Detect which cell encompasses the target text, then output its (x, y) center coordinate. 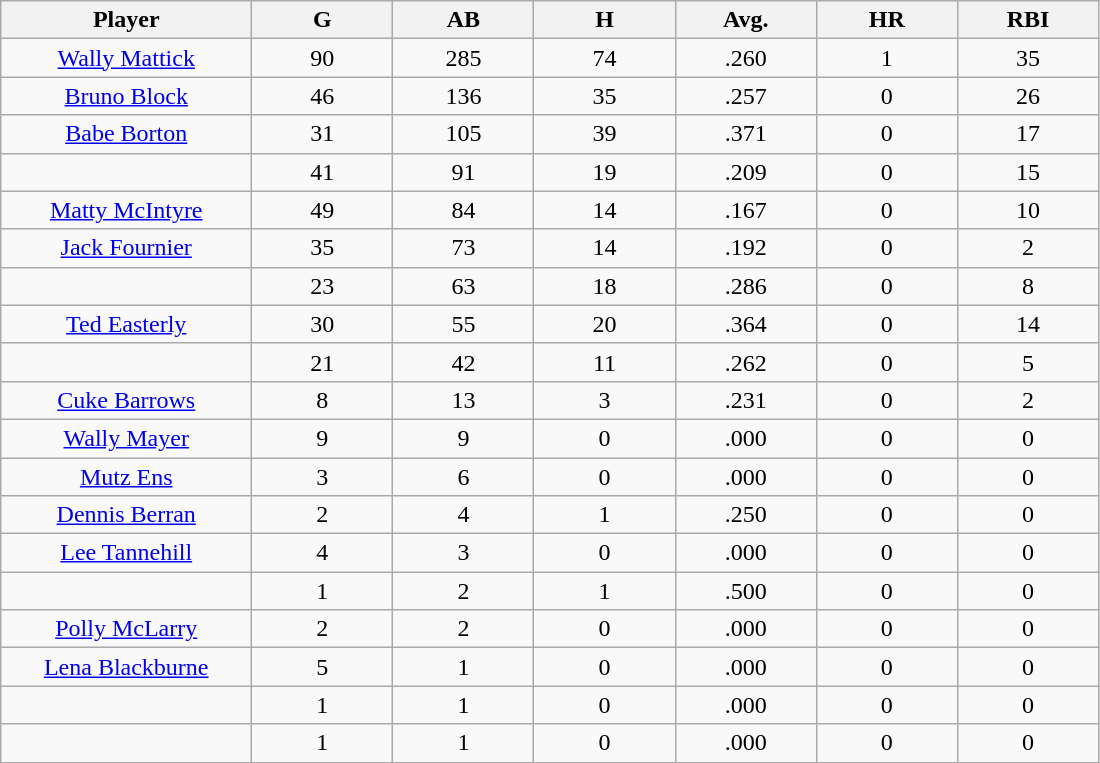
41 (322, 172)
21 (322, 362)
49 (322, 210)
73 (464, 248)
31 (322, 134)
.260 (746, 58)
.192 (746, 248)
Wally Mayer (126, 438)
.371 (746, 134)
G (322, 20)
Mutz Ens (126, 477)
Cuke Barrows (126, 400)
74 (604, 58)
90 (322, 58)
39 (604, 134)
15 (1028, 172)
23 (322, 286)
.250 (746, 515)
18 (604, 286)
Lena Blackburne (126, 667)
55 (464, 324)
.231 (746, 400)
.209 (746, 172)
RBI (1028, 20)
.262 (746, 362)
.500 (746, 591)
.364 (746, 324)
19 (604, 172)
AB (464, 20)
Avg. (746, 20)
63 (464, 286)
Ted Easterly (126, 324)
Polly McLarry (126, 629)
26 (1028, 96)
6 (464, 477)
.167 (746, 210)
91 (464, 172)
Lee Tannehill (126, 553)
17 (1028, 134)
30 (322, 324)
.286 (746, 286)
20 (604, 324)
Matty McIntyre (126, 210)
285 (464, 58)
Babe Borton (126, 134)
Dennis Berran (126, 515)
Jack Fournier (126, 248)
HR (886, 20)
46 (322, 96)
42 (464, 362)
Wally Mattick (126, 58)
H (604, 20)
Bruno Block (126, 96)
10 (1028, 210)
84 (464, 210)
105 (464, 134)
13 (464, 400)
.257 (746, 96)
Player (126, 20)
136 (464, 96)
11 (604, 362)
